Return the (X, Y) coordinate for the center point of the cell that contains the specified text.  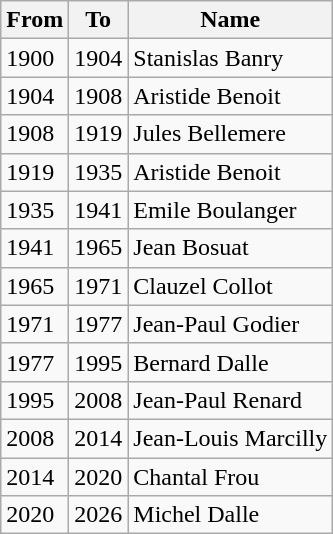
1900 (35, 58)
Stanislas Banry (230, 58)
Name (230, 20)
Jean-Paul Godier (230, 324)
Jean Bosuat (230, 248)
To (98, 20)
Jules Bellemere (230, 134)
Bernard Dalle (230, 362)
2026 (98, 515)
Michel Dalle (230, 515)
Emile Boulanger (230, 210)
Jean-Paul Renard (230, 400)
Jean-Louis Marcilly (230, 438)
Clauzel Collot (230, 286)
Chantal Frou (230, 477)
From (35, 20)
